Output the (X, Y) coordinate of the center of the cell containing the given text.  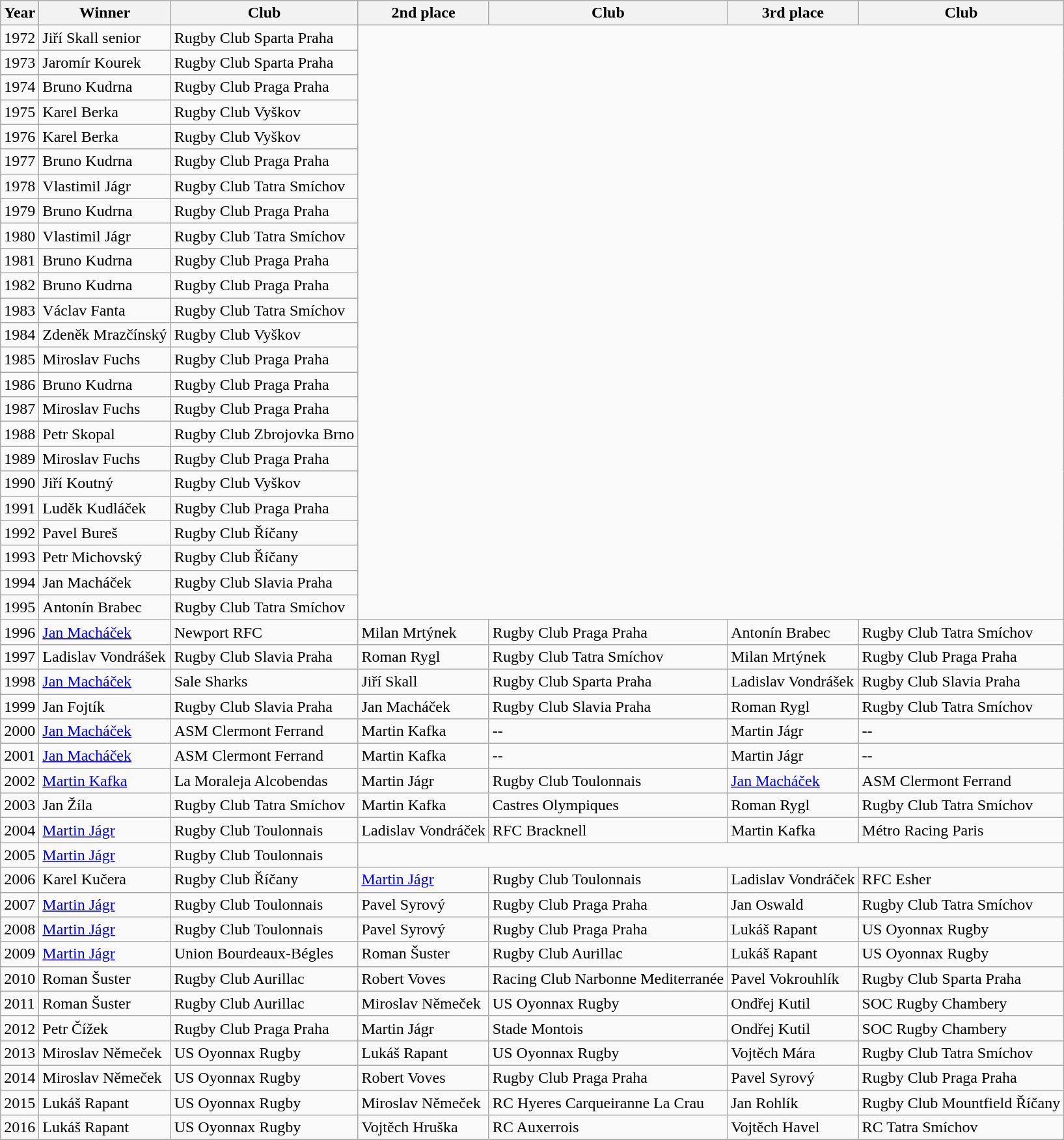
Jan Oswald (793, 904)
1975 (20, 112)
2003 (20, 806)
1998 (20, 681)
1994 (20, 582)
Rugby Club Zbrojovka Brno (264, 434)
Jan Žíla (105, 806)
La Moraleja Alcobendas (264, 781)
1991 (20, 508)
1979 (20, 211)
Jiří Skall senior (105, 38)
RC Auxerrois (608, 1128)
1986 (20, 385)
1980 (20, 236)
1982 (20, 285)
1984 (20, 335)
RC Tatra Smíchov (961, 1128)
Castres Olympiques (608, 806)
Newport RFC (264, 632)
2009 (20, 954)
1985 (20, 360)
Luděk Kudláček (105, 508)
1973 (20, 62)
2nd place (423, 13)
2002 (20, 781)
2010 (20, 979)
Jaromír Kourek (105, 62)
1995 (20, 607)
Jan Fojtík (105, 706)
Year (20, 13)
Pavel Vokrouhlík (793, 979)
Vojtěch Havel (793, 1128)
2005 (20, 855)
2006 (20, 880)
Petr Čížek (105, 1028)
2007 (20, 904)
Pavel Bureš (105, 533)
1977 (20, 161)
1983 (20, 310)
1992 (20, 533)
Vojtěch Hruška (423, 1128)
Racing Club Narbonne Mediterranée (608, 979)
1990 (20, 483)
1988 (20, 434)
Petr Skopal (105, 434)
Zdeněk Mrazčínský (105, 335)
RC Hyeres Carqueiranne La Crau (608, 1103)
2012 (20, 1028)
Métro Racing Paris (961, 830)
3rd place (793, 13)
2015 (20, 1103)
Vojtěch Mára (793, 1053)
1997 (20, 657)
Winner (105, 13)
RFC Bracknell (608, 830)
Sale Sharks (264, 681)
2014 (20, 1078)
Petr Michovský (105, 558)
1993 (20, 558)
Jiří Skall (423, 681)
2016 (20, 1128)
2008 (20, 929)
1972 (20, 38)
2001 (20, 756)
Jan Rohlík (793, 1103)
1987 (20, 409)
RFC Esher (961, 880)
2013 (20, 1053)
1976 (20, 137)
Václav Fanta (105, 310)
Jiří Koutný (105, 483)
1989 (20, 459)
1999 (20, 706)
Rugby Club Mountfield Říčany (961, 1103)
1974 (20, 87)
2011 (20, 1003)
1978 (20, 186)
Karel Kučera (105, 880)
Union Bourdeaux-Bégles (264, 954)
Stade Montois (608, 1028)
2004 (20, 830)
1981 (20, 260)
1996 (20, 632)
2000 (20, 731)
